Find where the given text appears and provide that cell's center as (X, Y) coordinate. 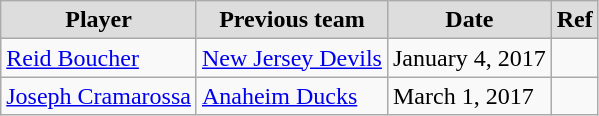
March 1, 2017 (469, 96)
Anaheim Ducks (292, 96)
Joseph Cramarossa (99, 96)
Ref (574, 20)
Date (469, 20)
Player (99, 20)
Previous team (292, 20)
January 4, 2017 (469, 58)
New Jersey Devils (292, 58)
Reid Boucher (99, 58)
